Identify which cell holds the provided text, then report its [x, y] central coordinate. 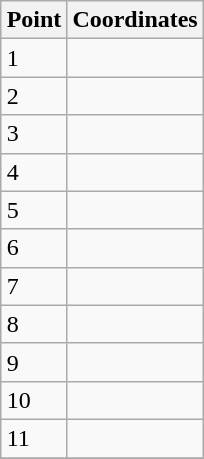
Point [34, 20]
2 [34, 96]
1 [34, 58]
8 [34, 324]
5 [34, 210]
10 [34, 400]
7 [34, 286]
9 [34, 362]
4 [34, 172]
6 [34, 248]
Coordinates [135, 20]
3 [34, 134]
11 [34, 438]
